Return [x, y] of the center of cell containing provided text 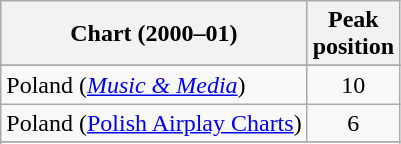
Chart (2000–01) [154, 34]
Peakposition [353, 34]
6 [353, 123]
10 [353, 85]
Poland (Polish Airplay Charts) [154, 123]
Poland (Music & Media) [154, 85]
